Search for the cell housing the specified text and yield its (x, y) center coordinate. 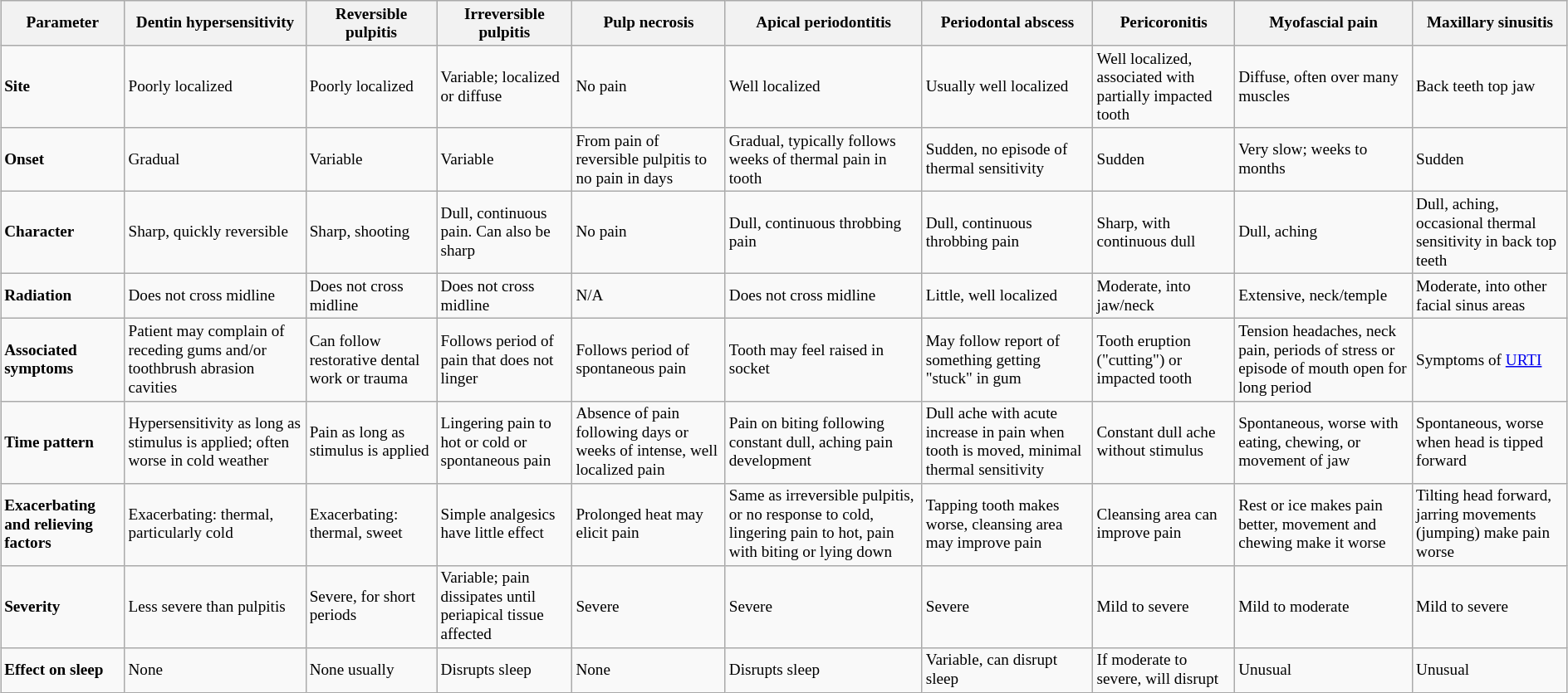
None usually (371, 671)
Little, well localized (1007, 296)
Sharp, quickly reversible (215, 232)
Tapping tooth makes worse, cleansing area may improve pain (1007, 525)
Very slow; weeks to months (1324, 159)
From pain of reversible pulpitis to no pain in days (649, 159)
Tooth may feel raised in socket (824, 360)
Variable; pain dissipates until periapical tissue affected (505, 606)
Exacerbating: thermal, sweet (371, 525)
Time pattern (63, 442)
Exacerbating: thermal, particularly cold (215, 525)
Rest or ice makes pain better, movement and chewing make it worse (1324, 525)
Exacerbating and relieving factors (63, 525)
Character (63, 232)
Myofascial pain (1324, 23)
Pericoronitis (1164, 23)
Spontaneous, worse with eating, chewing, or movement of jaw (1324, 442)
May follow report of something getting "stuck" in gum (1007, 360)
Well localized (824, 86)
Cleansing area can improve pain (1164, 525)
N/A (649, 296)
Dull ache with acute increase in pain when tooth is moved, minimal thermal sensitivity (1007, 442)
Pain as long as stimulus is applied (371, 442)
Irreversible pulpitis (505, 23)
Dull, aching, occasional thermal sensitivity in back top teeth (1490, 232)
Diffuse, often over many muscles (1324, 86)
Maxillary sinusitis (1490, 23)
Follows period of pain that does not linger (505, 360)
Constant dull ache without stimulus (1164, 442)
Less severe than pulpitis (215, 606)
Tooth eruption ("cutting") or impacted tooth (1164, 360)
Variable; localized or diffuse (505, 86)
Mild to moderate (1324, 606)
Prolonged heat may elicit pain (649, 525)
Radiation (63, 296)
Spontaneous, worse when head is tipped forward (1490, 442)
Onset (63, 159)
Extensive, neck/temple (1324, 296)
Gradual, typically follows weeks of thermal pain in tooth (824, 159)
Absence of pain following days or weeks of intense, well localized pain (649, 442)
Same as irreversible pulpitis, or no response to cold, lingering pain to hot, pain with biting or lying down (824, 525)
Dull, continuous pain. Can also be sharp (505, 232)
Sudden, no episode of thermal sensitivity (1007, 159)
Follows period of spontaneous pain (649, 360)
Severe, for short periods (371, 606)
Usually well localized (1007, 86)
Symptoms of URTI (1490, 360)
Severity (63, 606)
Simple analgesics have little effect (505, 525)
Hypersensitivity as long as stimulus is applied; often worse in cold weather (215, 442)
Pain on biting following constant dull, aching pain development (824, 442)
Can follow restorative dental work or trauma (371, 360)
Periodontal abscess (1007, 23)
Variable, can disrupt sleep (1007, 671)
Sharp, shooting (371, 232)
Reversible pulpitis (371, 23)
Dull, aching (1324, 232)
Dentin hypersensitivity (215, 23)
Gradual (215, 159)
Moderate, into other facial sinus areas (1490, 296)
Site (63, 86)
Moderate, into jaw/neck (1164, 296)
Pulp necrosis (649, 23)
Back teeth top jaw (1490, 86)
If moderate to severe, will disrupt (1164, 671)
Parameter (63, 23)
Apical periodontitis (824, 23)
Effect on sleep (63, 671)
Tilting head forward, jarring movements (jumping) make pain worse (1490, 525)
Tension headaches, neck pain, periods of stress or episode of mouth open for long period (1324, 360)
Lingering pain to hot or cold or spontaneous pain (505, 442)
Well localized, associated with partially impacted tooth (1164, 86)
Sharp, with continuous dull (1164, 232)
Patient may complain of receding gums and/or toothbrush abrasion cavities (215, 360)
Associated symptoms (63, 360)
